Locate the cell with the specified text and output its [X, Y] center coordinate. 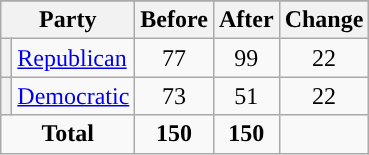
Before [174, 20]
Democratic [74, 96]
73 [174, 96]
Party [68, 20]
77 [174, 58]
Change [324, 20]
99 [246, 58]
51 [246, 96]
Total [68, 134]
After [246, 20]
Republican [74, 58]
